Search for the cell housing the specified text and yield its (X, Y) center coordinate. 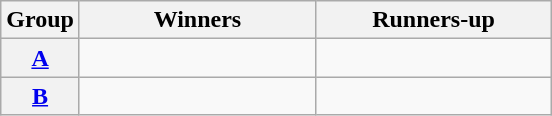
Runners-up (433, 20)
Group (40, 20)
A (40, 58)
B (40, 96)
Winners (197, 20)
